For the text-containing cell, return its midpoint in [X, Y] coordinate format. 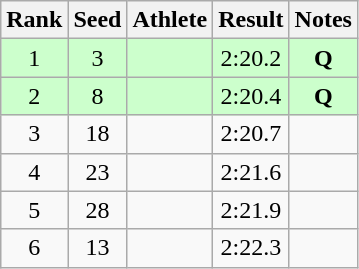
Notes [323, 20]
2:20.4 [251, 96]
Result [251, 20]
2:21.9 [251, 210]
23 [98, 172]
1 [34, 58]
8 [98, 96]
28 [98, 210]
2:20.2 [251, 58]
5 [34, 210]
4 [34, 172]
2 [34, 96]
18 [98, 134]
2:22.3 [251, 248]
13 [98, 248]
Seed [98, 20]
2:21.6 [251, 172]
2:20.7 [251, 134]
Rank [34, 20]
6 [34, 248]
Athlete [170, 20]
